Find where the given text appears and provide that cell's center as [x, y] coordinate. 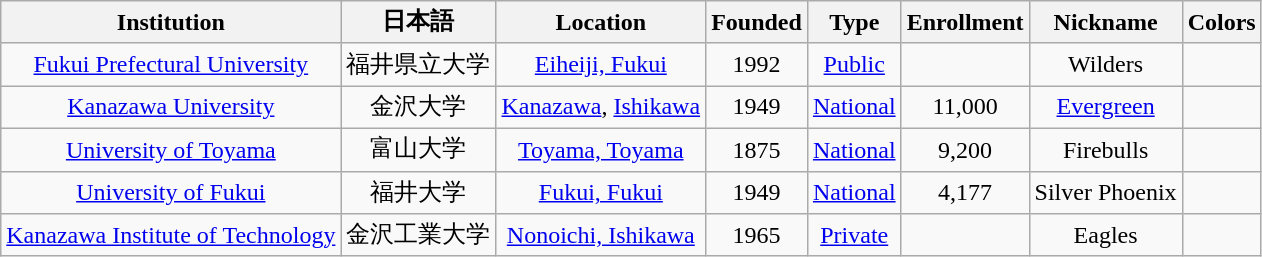
University of Fukui [171, 192]
1875 [757, 150]
University of Toyama [171, 150]
Wilders [1106, 64]
Location [601, 22]
Enrollment [965, 22]
Type [854, 22]
11,000 [965, 108]
金沢工業大学 [418, 236]
Eiheiji, Fukui [601, 64]
1965 [757, 236]
Institution [171, 22]
Fukui, Fukui [601, 192]
Public [854, 64]
Eagles [1106, 236]
福井県立大学 [418, 64]
Nickname [1106, 22]
1992 [757, 64]
Fukui Prefectural University [171, 64]
Evergreen [1106, 108]
日本語 [418, 22]
4,177 [965, 192]
Kanazawa, Ishikawa [601, 108]
Private [854, 236]
9,200 [965, 150]
Toyama, Toyama [601, 150]
Kanazawa University [171, 108]
金沢大学 [418, 108]
福井大学 [418, 192]
Colors [1222, 22]
Kanazawa Institute of Technology [171, 236]
Firebulls [1106, 150]
富山大学 [418, 150]
Silver Phoenix [1106, 192]
Founded [757, 22]
Nonoichi, Ishikawa [601, 236]
